From the cell containing the given text, extract its center point as [x, y] coordinate. 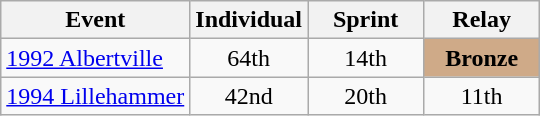
Sprint [366, 20]
Event [96, 20]
11th [482, 96]
42nd [249, 96]
Individual [249, 20]
1992 Albertville [96, 58]
Relay [482, 20]
1994 Lillehammer [96, 96]
64th [249, 58]
Bronze [482, 58]
14th [366, 58]
20th [366, 96]
